Output the (X, Y) coordinate of the center of the cell containing the given text.  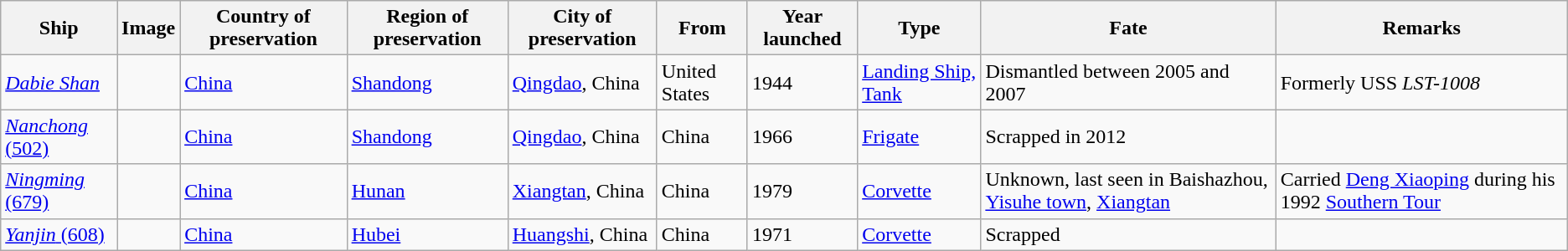
Nanchong (502) (59, 137)
1944 (802, 82)
Scrapped (1128, 234)
Region of preservation (427, 28)
Huangshi, China (582, 234)
Dismantled between 2005 and 2007 (1128, 82)
Hunan (427, 191)
Type (920, 28)
Unknown, last seen in Baishazhou, Yisuhe town, Xiangtan (1128, 191)
Landing Ship, Tank (920, 82)
Hubei (427, 234)
From (702, 28)
Year launched (802, 28)
Frigate (920, 137)
Xiangtan, China (582, 191)
1979 (802, 191)
1971 (802, 234)
Remarks (1421, 28)
Fate (1128, 28)
Yanjin (608) (59, 234)
Image (149, 28)
Carried Deng Xiaoping during his 1992 Southern Tour (1421, 191)
Country of preservation (263, 28)
Ningming (679) (59, 191)
Dabie Shan (59, 82)
United States (702, 82)
Scrapped in 2012 (1128, 137)
Formerly USS LST-1008 (1421, 82)
1966 (802, 137)
City of preservation (582, 28)
Ship (59, 28)
